Provide the [X, Y] coordinate of the cell's center where the given text is located.  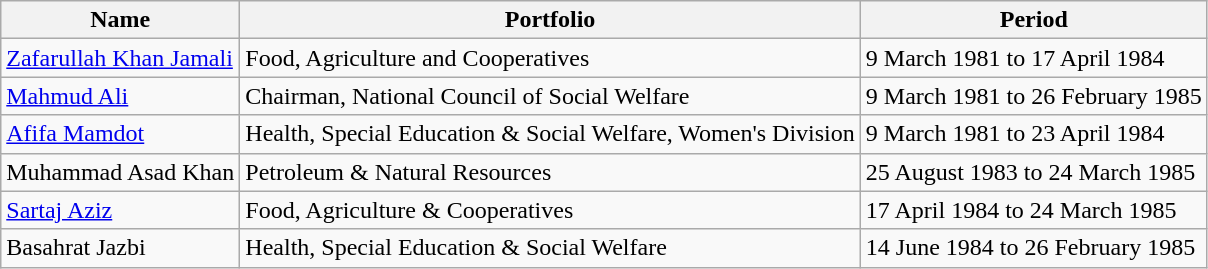
9 March 1981 to 17 April 1984 [1034, 58]
Petroleum & Natural Resources [550, 172]
9 March 1981 to 23 April 1984 [1034, 134]
Food, Agriculture and Cooperatives [550, 58]
Sartaj Aziz [120, 210]
Food, Agriculture & Cooperatives [550, 210]
Mahmud Ali [120, 96]
17 April 1984 to 24 March 1985 [1034, 210]
Name [120, 20]
Chairman, National Council of Social Welfare [550, 96]
Health, Special Education & Social Welfare, Women's Division [550, 134]
9 March 1981 to 26 February 1985 [1034, 96]
25 August 1983 to 24 March 1985 [1034, 172]
Health, Special Education & Social Welfare [550, 248]
Period [1034, 20]
Portfolio [550, 20]
Muhammad Asad Khan [120, 172]
Basahrat Jazbi [120, 248]
14 June 1984 to 26 February 1985 [1034, 248]
Zafarullah Khan Jamali [120, 58]
Afifa Mamdot [120, 134]
